Search for the cell housing the specified text and yield its [x, y] center coordinate. 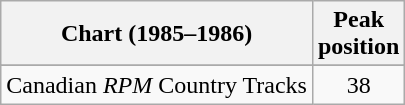
Peakposition [358, 34]
Canadian RPM Country Tracks [157, 85]
Chart (1985–1986) [157, 34]
38 [358, 85]
